Provide the [x, y] coordinate of the cell's center where the given text is located.  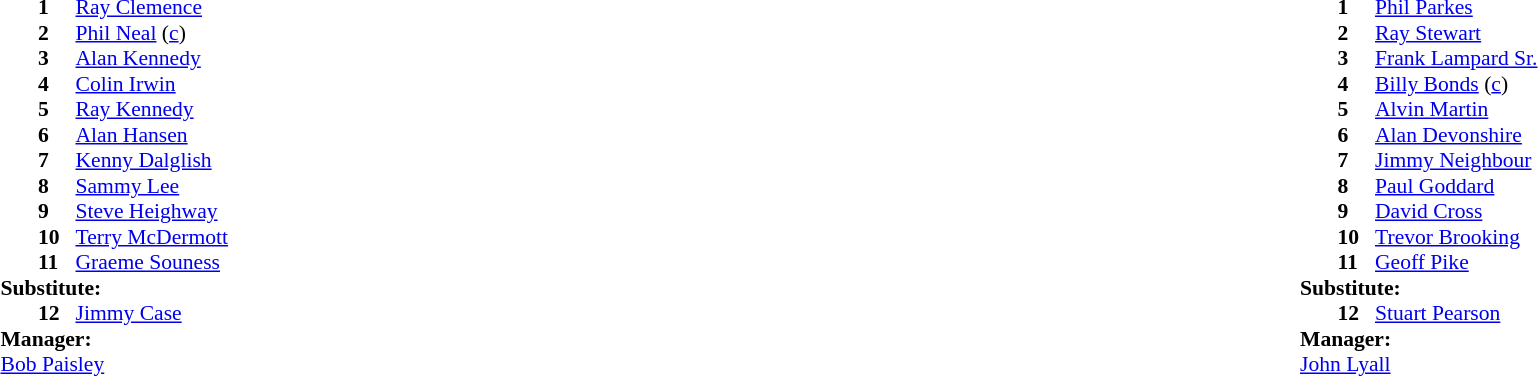
Graeme Souness [152, 263]
Sammy Lee [152, 186]
David Cross [1456, 211]
Phil Neal (c) [152, 33]
Paul Goddard [1456, 186]
Jimmy Case [152, 313]
Ray Stewart [1456, 33]
Frank Lampard Sr. [1456, 59]
Alan Devonshire [1456, 135]
Stuart Pearson [1456, 313]
Terry McDermott [152, 237]
Ray Kennedy [152, 109]
Geoff Pike [1456, 263]
Alan Hansen [152, 135]
Alvin Martin [1456, 109]
Billy Bonds (c) [1456, 84]
Kenny Dalglish [152, 161]
Steve Heighway [152, 211]
Jimmy Neighbour [1456, 161]
Alan Kennedy [152, 59]
Trevor Brooking [1456, 237]
Colin Irwin [152, 84]
